Find where the given text appears and provide that cell's center as [X, Y] coordinate. 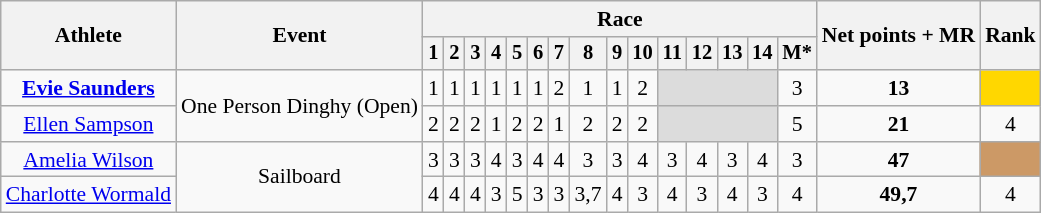
21 [898, 124]
Net points + MR [898, 36]
Sailboard [300, 178]
Evie Saunders [88, 88]
12 [702, 54]
Charlotte Wormald [88, 195]
47 [898, 160]
6 [538, 54]
10 [643, 54]
Event [300, 36]
8 [588, 54]
Amelia Wilson [88, 160]
7 [560, 54]
Race [620, 19]
9 [618, 54]
Ellen Sampson [88, 124]
Athlete [88, 36]
49,7 [898, 195]
One Person Dinghy (Open) [300, 106]
Rank [1010, 36]
14 [762, 54]
3,7 [588, 195]
M* [796, 54]
11 [672, 54]
